Determine the [X, Y] coordinate at the center of the cell enclosing the given text.  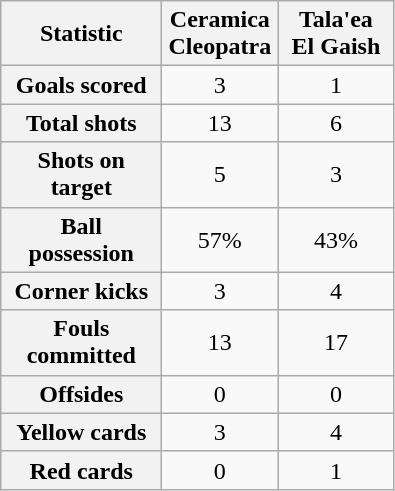
Ceramica Cleopatra [220, 34]
Red cards [82, 470]
43% [336, 240]
17 [336, 342]
Ball possession [82, 240]
Yellow cards [82, 432]
5 [220, 174]
Corner kicks [82, 291]
Offsides [82, 394]
Fouls committed [82, 342]
Goals scored [82, 85]
Shots on target [82, 174]
57% [220, 240]
Total shots [82, 123]
6 [336, 123]
Statistic [82, 34]
Tala'ea El Gaish [336, 34]
